Return the (x, y) coordinate for the center point of the cell that contains the specified text.  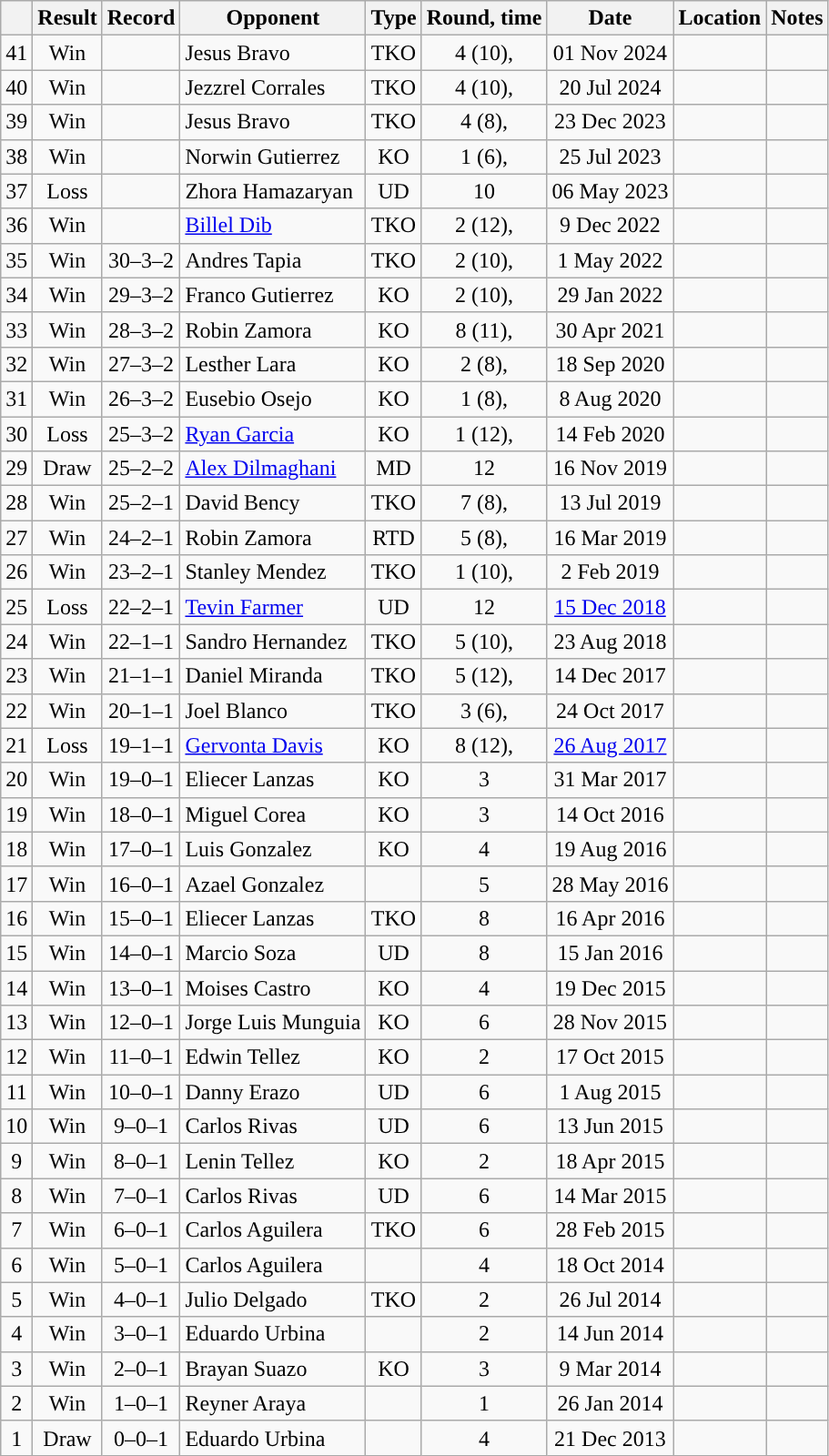
8 (12), (484, 745)
9 Mar 2014 (610, 1369)
26 Jul 2014 (610, 1299)
4 (8), (484, 122)
Brayan Suazo (273, 1369)
Danny Erazo (273, 1092)
17–0–1 (141, 849)
6–0–1 (141, 1230)
9 (16, 1161)
14 Mar 2015 (610, 1196)
Joel Blanco (273, 711)
24 Oct 2017 (610, 711)
22 (16, 711)
0–0–1 (141, 1438)
Tevin Farmer (273, 607)
Jorge Luis Munguia (273, 1023)
28 Nov 2015 (610, 1023)
Julio Delgado (273, 1299)
Round, time (484, 18)
11 (16, 1092)
David Bency (273, 503)
37 (16, 191)
21 Dec 2013 (610, 1438)
4–0–1 (141, 1299)
7 (16, 1230)
18 (16, 849)
Andres Tapia (273, 260)
Lesther Lara (273, 364)
20 Jul 2024 (610, 87)
23 Dec 2023 (610, 122)
Type (393, 18)
25 Jul 2023 (610, 157)
Result (67, 18)
30 Apr 2021 (610, 329)
33 (16, 329)
Moises Castro (273, 987)
26 (16, 572)
Opponent (273, 18)
25–3–2 (141, 434)
16 (16, 918)
06 May 2023 (610, 191)
14–0–1 (141, 953)
15–0–1 (141, 918)
38 (16, 157)
Azael Gonzalez (273, 884)
18 Oct 2014 (610, 1265)
17 (16, 884)
Notes (797, 18)
Miguel Corea (273, 814)
11–0–1 (141, 1057)
MD (393, 469)
18–0–1 (141, 814)
28 (16, 503)
28 May 2016 (610, 884)
19–1–1 (141, 745)
39 (16, 122)
5 (8), (484, 538)
27 (16, 538)
36 (16, 226)
Location (720, 18)
Stanley Mendez (273, 572)
16 Apr 2016 (610, 918)
8–0–1 (141, 1161)
Marcio Soza (273, 953)
20–1–1 (141, 711)
8 Aug 2020 (610, 399)
21–1–1 (141, 676)
Alex Dilmaghani (273, 469)
2 Feb 2019 (610, 572)
Lenin Tellez (273, 1161)
34 (16, 295)
13 Jul 2019 (610, 503)
1 (6), (484, 157)
14 Oct 2016 (610, 814)
9–0–1 (141, 1127)
01 Nov 2024 (610, 53)
19 Dec 2015 (610, 987)
Ryan Garcia (273, 434)
5 (10), (484, 642)
19–0–1 (141, 780)
5 (12), (484, 676)
13–0–1 (141, 987)
8 (11), (484, 329)
Reyner Araya (273, 1403)
Jezzrel Corrales (273, 87)
3 (6), (484, 711)
Norwin Gutierrez (273, 157)
1 (10), (484, 572)
25–2–1 (141, 503)
1 May 2022 (610, 260)
9 Dec 2022 (610, 226)
26 Jan 2014 (610, 1403)
35 (16, 260)
19 (16, 814)
2 (12), (484, 226)
16–0–1 (141, 884)
5–0–1 (141, 1265)
Zhora Hamazaryan (273, 191)
29 Jan 2022 (610, 295)
41 (16, 53)
23 (16, 676)
24–2–1 (141, 538)
Daniel Miranda (273, 676)
7 (8), (484, 503)
12–0–1 (141, 1023)
15 (16, 953)
40 (16, 87)
29 (16, 469)
19 Aug 2016 (610, 849)
24 (16, 642)
Billel Dib (273, 226)
RTD (393, 538)
25–2–2 (141, 469)
18 Apr 2015 (610, 1161)
14 Dec 2017 (610, 676)
26 Aug 2017 (610, 745)
13 (16, 1023)
30–3–2 (141, 260)
18 Sep 2020 (610, 364)
14 (16, 987)
Record (141, 18)
Gervonta Davis (273, 745)
15 Dec 2018 (610, 607)
2 (8), (484, 364)
31 Mar 2017 (610, 780)
Eusebio Osejo (273, 399)
32 (16, 364)
15 Jan 2016 (610, 953)
16 Mar 2019 (610, 538)
10–0–1 (141, 1092)
1 (8), (484, 399)
14 Feb 2020 (610, 434)
29–3–2 (141, 295)
23–2–1 (141, 572)
3–0–1 (141, 1334)
Sandro Hernandez (273, 642)
Franco Gutierrez (273, 295)
21 (16, 745)
27–3–2 (141, 364)
23 Aug 2018 (610, 642)
22–1–1 (141, 642)
31 (16, 399)
28 Feb 2015 (610, 1230)
13 Jun 2015 (610, 1127)
25 (16, 607)
22–2–1 (141, 607)
Date (610, 18)
2–0–1 (141, 1369)
1–0–1 (141, 1403)
20 (16, 780)
14 Jun 2014 (610, 1334)
Edwin Tellez (273, 1057)
28–3–2 (141, 329)
Luis Gonzalez (273, 849)
16 Nov 2019 (610, 469)
26–3–2 (141, 399)
7–0–1 (141, 1196)
30 (16, 434)
17 Oct 2015 (610, 1057)
1 (12), (484, 434)
1 Aug 2015 (610, 1092)
